Detect which cell encompasses the target text, then output its (x, y) center coordinate. 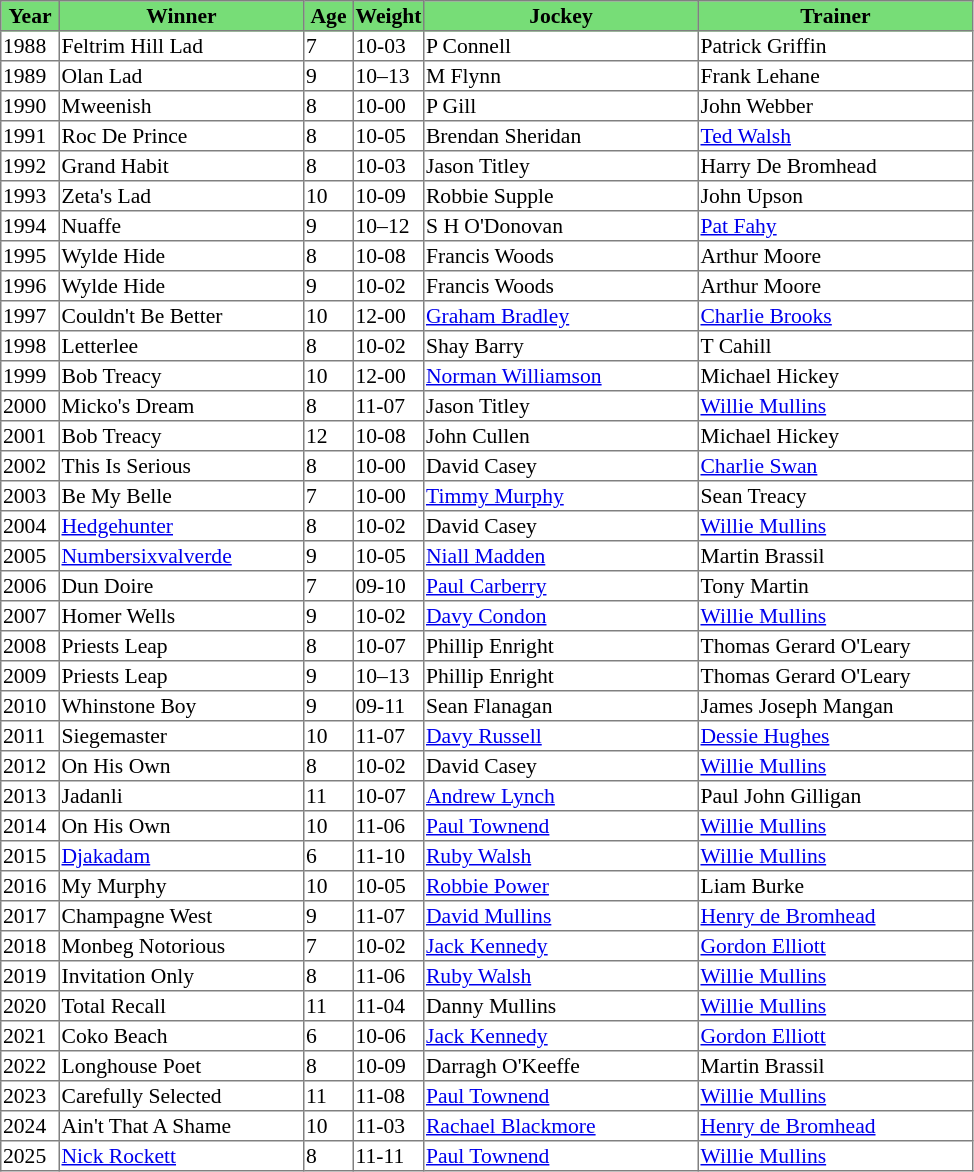
2017 (30, 916)
Monbeg Notorious (181, 946)
Winner (181, 16)
Olan Lad (181, 76)
Robbie Power (561, 886)
1999 (30, 376)
Patrick Griffin (835, 46)
11-10 (388, 856)
Dun Doire (181, 586)
2018 (30, 946)
Brendan Sheridan (561, 136)
Frank Lehane (835, 76)
Carefully Selected (181, 1096)
1995 (30, 256)
2004 (30, 526)
Djakadam (181, 856)
Year (30, 16)
M Flynn (561, 76)
Mweenish (181, 106)
P Connell (561, 46)
2000 (30, 406)
Trainer (835, 16)
James Joseph Mangan (835, 706)
Pat Fahy (835, 226)
Micko's Dream (181, 406)
Hedgehunter (181, 526)
2019 (30, 976)
Longhouse Poet (181, 1066)
1994 (30, 226)
2014 (30, 826)
Davy Russell (561, 736)
2023 (30, 1096)
Homer Wells (181, 616)
11-11 (388, 1156)
1996 (30, 286)
Siegemaster (181, 736)
Liam Burke (835, 886)
Nick Rockett (181, 1156)
S H O'Donovan (561, 226)
Couldn't Be Better (181, 316)
2003 (30, 496)
Champagne West (181, 916)
Zeta's Lad (181, 196)
John Cullen (561, 436)
Tony Martin (835, 586)
Norman Williamson (561, 376)
11-04 (388, 1006)
Whinstone Boy (181, 706)
09-11 (388, 706)
1993 (30, 196)
David Mullins (561, 916)
1988 (30, 46)
11-08 (388, 1096)
1997 (30, 316)
2011 (30, 736)
2015 (30, 856)
12 (329, 436)
Paul John Gilligan (835, 796)
Feltrim Hill Lad (181, 46)
Ted Walsh (835, 136)
1989 (30, 76)
This Is Serious (181, 466)
Roc De Prince (181, 136)
Numbersixvalverde (181, 556)
Davy Condon (561, 616)
1998 (30, 346)
2021 (30, 1036)
Jadanli (181, 796)
2005 (30, 556)
2024 (30, 1126)
Sean Flanagan (561, 706)
T Cahill (835, 346)
Invitation Only (181, 976)
09-10 (388, 586)
Niall Madden (561, 556)
Nuaffe (181, 226)
11-03 (388, 1126)
Charlie Brooks (835, 316)
John Webber (835, 106)
John Upson (835, 196)
Age (329, 16)
2002 (30, 466)
2022 (30, 1066)
2012 (30, 766)
P Gill (561, 106)
2009 (30, 676)
1991 (30, 136)
1992 (30, 166)
2001 (30, 436)
2008 (30, 646)
Ain't That A Shame (181, 1126)
1990 (30, 106)
Andrew Lynch (561, 796)
Be My Belle (181, 496)
Robbie Supple (561, 196)
Sean Treacy (835, 496)
Timmy Murphy (561, 496)
Weight (388, 16)
Darragh O'Keeffe (561, 1066)
10–12 (388, 226)
2013 (30, 796)
Total Recall (181, 1006)
2025 (30, 1156)
2010 (30, 706)
Jockey (561, 16)
Charlie Swan (835, 466)
Shay Barry (561, 346)
Graham Bradley (561, 316)
2020 (30, 1006)
Paul Carberry (561, 586)
Rachael Blackmore (561, 1126)
My Murphy (181, 886)
Grand Habit (181, 166)
Coko Beach (181, 1036)
10-06 (388, 1036)
Letterlee (181, 346)
2007 (30, 616)
Harry De Bromhead (835, 166)
2006 (30, 586)
Danny Mullins (561, 1006)
2016 (30, 886)
Dessie Hughes (835, 736)
